Return [x, y] of the center of cell containing provided text 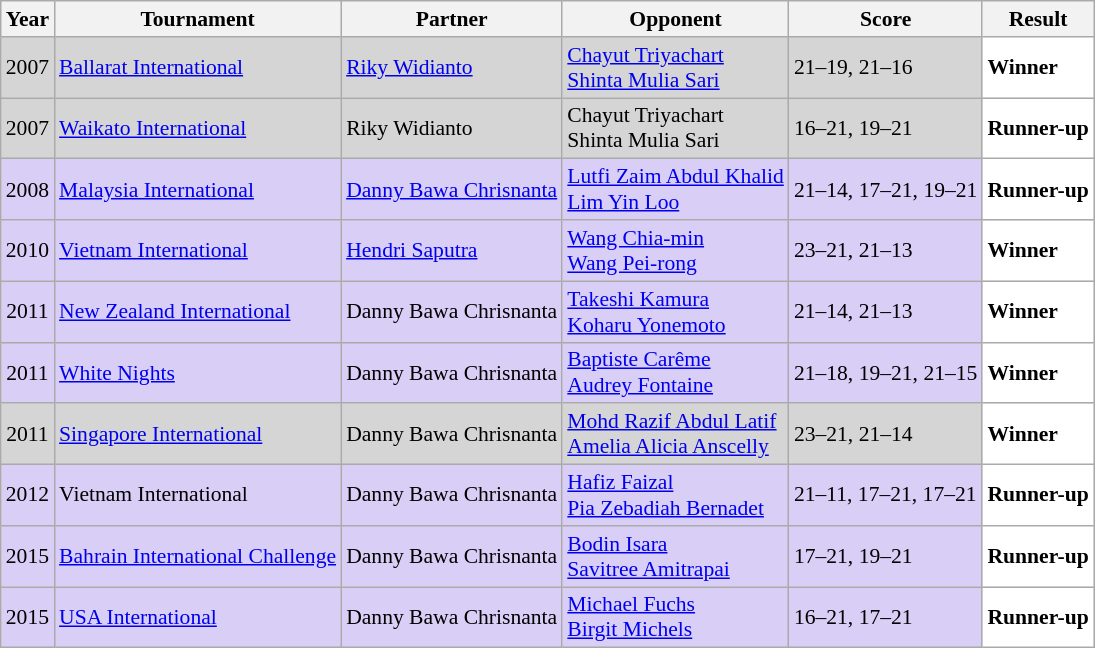
Ballarat International [198, 68]
Lutfi Zaim Abdul Khalid Lim Yin Loo [676, 190]
Opponent [676, 19]
21–14, 17–21, 19–21 [886, 190]
Wang Chia-min Wang Pei-rong [676, 250]
21–18, 19–21, 21–15 [886, 372]
23–21, 21–14 [886, 434]
Result [1038, 19]
Waikato International [198, 128]
16–21, 17–21 [886, 618]
Hafiz Faizal Pia Zebadiah Bernadet [676, 496]
2008 [28, 190]
Singapore International [198, 434]
Baptiste Carême Audrey Fontaine [676, 372]
Bodin Isara Savitree Amitrapai [676, 556]
Takeshi Kamura Koharu Yonemoto [676, 312]
2010 [28, 250]
21–19, 21–16 [886, 68]
Mohd Razif Abdul Latif Amelia Alicia Anscelly [676, 434]
Bahrain International Challenge [198, 556]
Year [28, 19]
17–21, 19–21 [886, 556]
White Nights [198, 372]
2012 [28, 496]
Partner [452, 19]
Michael Fuchs Birgit Michels [676, 618]
21–11, 17–21, 17–21 [886, 496]
Tournament [198, 19]
Hendri Saputra [452, 250]
21–14, 21–13 [886, 312]
16–21, 19–21 [886, 128]
Malaysia International [198, 190]
23–21, 21–13 [886, 250]
New Zealand International [198, 312]
USA International [198, 618]
Score [886, 19]
